Extract the [X, Y] coordinate from the center of the cell holding the provided text.  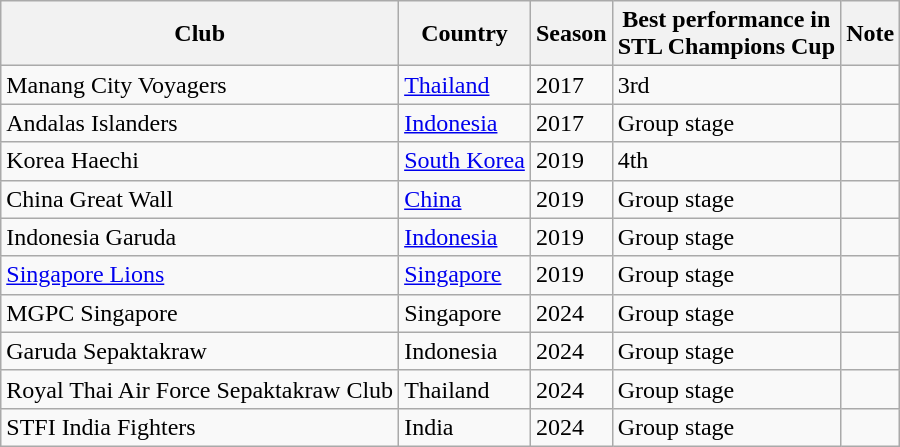
Club [200, 34]
India [465, 427]
4th [726, 161]
China [465, 199]
South Korea [465, 161]
Note [870, 34]
Season [571, 34]
China Great Wall [200, 199]
3rd [726, 85]
Korea Haechi [200, 161]
Singapore Lions [200, 275]
Indonesia Garuda [200, 237]
STFI India Fighters [200, 427]
Country [465, 34]
MGPC Singapore [200, 313]
Andalas Islanders [200, 123]
Best performance inSTL Champions Cup [726, 34]
Garuda Sepaktakraw [200, 351]
Royal Thai Air Force Sepaktakraw Club [200, 389]
Manang City Voyagers [200, 85]
